For the text-containing cell, return its midpoint in [x, y] coordinate format. 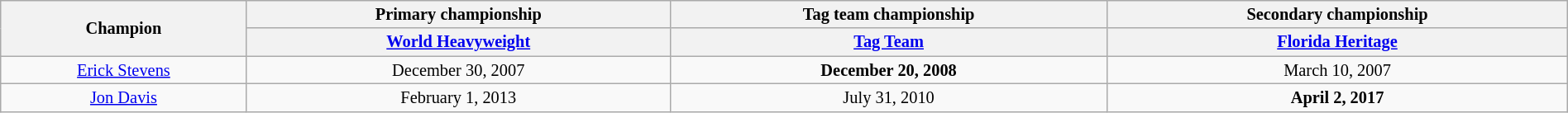
World Heavyweight [458, 42]
December 20, 2008 [888, 70]
Erick Stevens [124, 70]
February 1, 2013 [458, 97]
Secondary championship [1337, 14]
Tag Team [888, 42]
Primary championship [458, 14]
April 2, 2017 [1337, 97]
Florida Heritage [1337, 42]
March 10, 2007 [1337, 70]
Jon Davis [124, 97]
July 31, 2010 [888, 97]
Tag team championship [888, 14]
Champion [124, 28]
December 30, 2007 [458, 70]
